Provide the [x, y] coordinate of the cell's center where the given text is located.  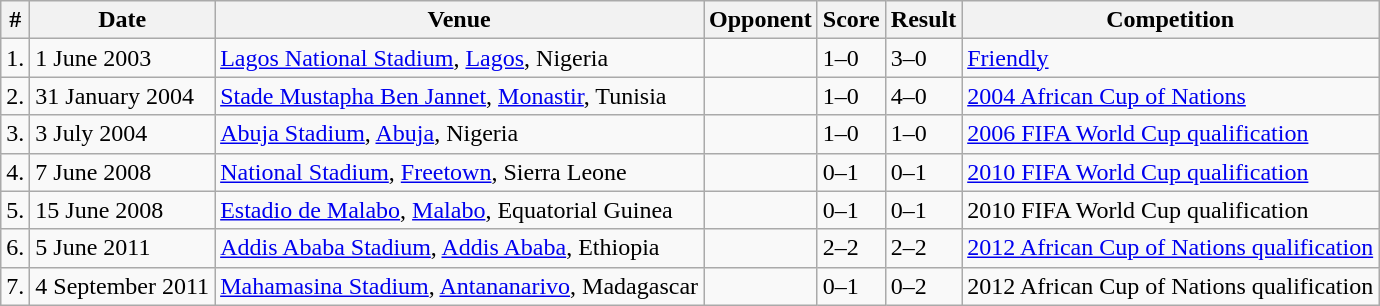
Friendly [1170, 58]
Venue [460, 20]
Stade Mustapha Ben Jannet, Monastir, Tunisia [460, 96]
2. [16, 96]
4–0 [923, 96]
15 June 2008 [122, 210]
Opponent [761, 20]
3. [16, 134]
Lagos National Stadium, Lagos, Nigeria [460, 58]
2006 FIFA World Cup qualification [1170, 134]
Mahamasina Stadium, Antananarivo, Madagascar [460, 286]
7. [16, 286]
3 July 2004 [122, 134]
Date [122, 20]
3–0 [923, 58]
1. [16, 58]
2004 African Cup of Nations [1170, 96]
Score [851, 20]
Addis Ababa Stadium, Addis Ababa, Ethiopia [460, 248]
Estadio de Malabo, Malabo, Equatorial Guinea [460, 210]
5 June 2011 [122, 248]
National Stadium, Freetown, Sierra Leone [460, 172]
1 June 2003 [122, 58]
7 June 2008 [122, 172]
6. [16, 248]
5. [16, 210]
Competition [1170, 20]
4 September 2011 [122, 286]
Result [923, 20]
# [16, 20]
4. [16, 172]
0–2 [923, 286]
Abuja Stadium, Abuja, Nigeria [460, 134]
31 January 2004 [122, 96]
